Extract the [x, y] coordinate from the center of the cell holding the provided text.  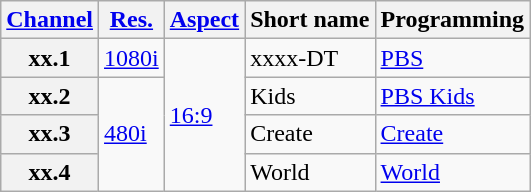
PBS Kids [452, 96]
Short name [310, 20]
Kids [310, 96]
480i [132, 134]
Programming [452, 20]
xx.2 [50, 96]
xx.1 [50, 58]
Channel [50, 20]
1080i [132, 58]
16:9 [204, 115]
xxxx-DT [310, 58]
xx.4 [50, 172]
PBS [452, 58]
Res. [132, 20]
Aspect [204, 20]
xx.3 [50, 134]
